Return the [X, Y] coordinate for the center point of the cell that contains the specified text.  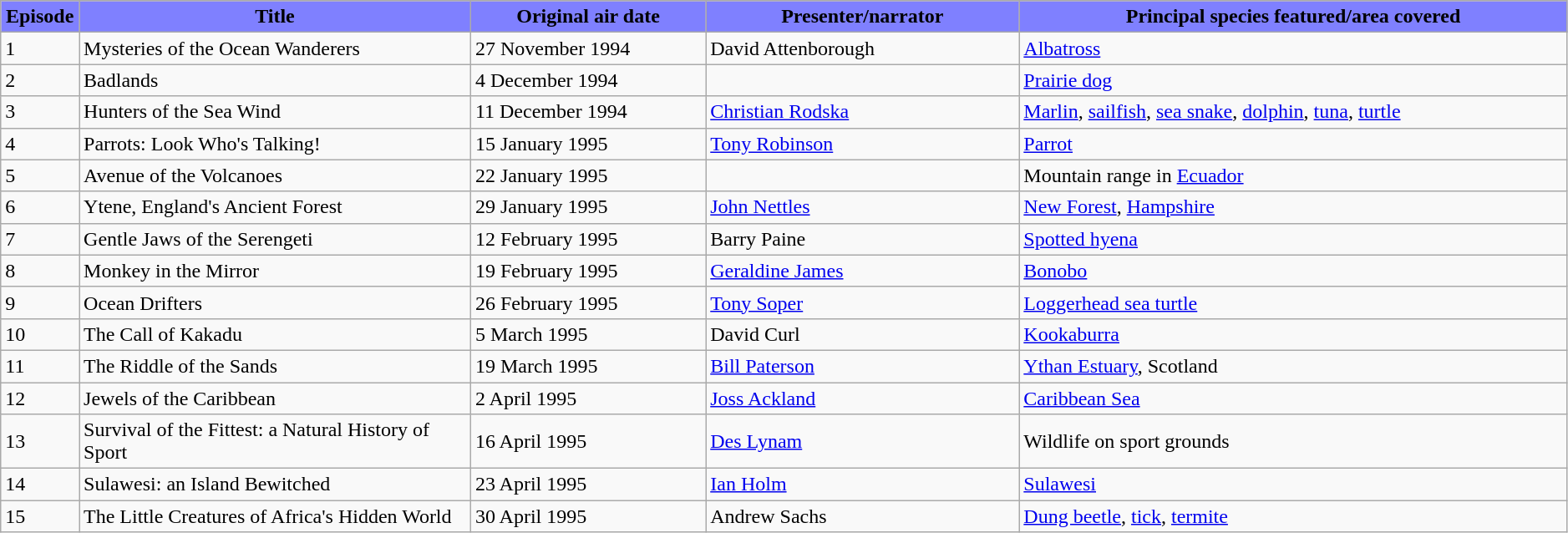
David Attenborough [862, 48]
10 [40, 334]
12 [40, 398]
Ytene, England's Ancient Forest [276, 207]
2 April 1995 [588, 398]
8 [40, 271]
6 [40, 207]
5 March 1995 [588, 334]
Jewels of the Caribbean [276, 398]
Albatross [1293, 48]
19 February 1995 [588, 271]
Tony Soper [862, 302]
Christian Rodska [862, 112]
15 January 1995 [588, 144]
Monkey in the Mirror [276, 271]
14 [40, 485]
26 February 1995 [588, 302]
New Forest, Hampshire [1293, 207]
Dung beetle, tick, termite [1293, 516]
7 [40, 239]
Spotted hyena [1293, 239]
16 April 1995 [588, 441]
13 [40, 441]
Badlands [276, 80]
Ocean Drifters [276, 302]
Hunters of the Sea Wind [276, 112]
4 [40, 144]
Ythan Estuary, Scotland [1293, 366]
12 February 1995 [588, 239]
Presenter/narrator [862, 17]
27 November 1994 [588, 48]
4 December 1994 [588, 80]
Prairie dog [1293, 80]
9 [40, 302]
Barry Paine [862, 239]
Parrots: Look Who's Talking! [276, 144]
Episode [40, 17]
Sulawesi [1293, 485]
Title [276, 17]
22 January 1995 [588, 175]
Wildlife on sport grounds [1293, 441]
23 April 1995 [588, 485]
Geraldine James [862, 271]
Loggerhead sea turtle [1293, 302]
Caribbean Sea [1293, 398]
19 March 1995 [588, 366]
1 [40, 48]
Bonobo [1293, 271]
2 [40, 80]
David Curl [862, 334]
Original air date [588, 17]
3 [40, 112]
11 December 1994 [588, 112]
Principal species featured/area covered [1293, 17]
Mysteries of the Ocean Wanderers [276, 48]
John Nettles [862, 207]
Des Lynam [862, 441]
29 January 1995 [588, 207]
Bill Paterson [862, 366]
The Call of Kakadu [276, 334]
11 [40, 366]
Mountain range in Ecuador [1293, 175]
Kookaburra [1293, 334]
Tony Robinson [862, 144]
Survival of the Fittest: a Natural History of Sport [276, 441]
The Little Creatures of Africa's Hidden World [276, 516]
5 [40, 175]
Sulawesi: an Island Bewitched [276, 485]
The Riddle of the Sands [276, 366]
30 April 1995 [588, 516]
Ian Holm [862, 485]
Andrew Sachs [862, 516]
Parrot [1293, 144]
Gentle Jaws of the Serengeti [276, 239]
Avenue of the Volcanoes [276, 175]
Marlin, sailfish, sea snake, dolphin, tuna, turtle [1293, 112]
15 [40, 516]
Joss Ackland [862, 398]
